Capture the cell that displays the provided text and extract its [x, y] central coordinate. 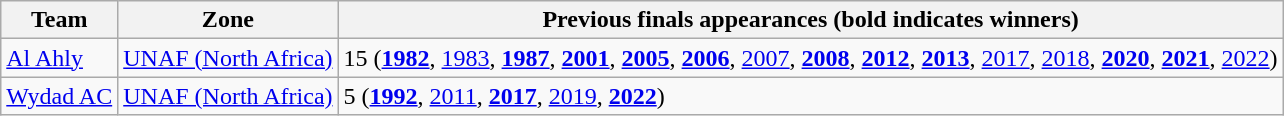
5 (1992, 2011, 2017, 2019, 2022) [810, 96]
Zone [228, 20]
Al Ahly [60, 58]
Team [60, 20]
Wydad AC [60, 96]
Previous finals appearances (bold indicates winners) [810, 20]
15 (1982, 1983, 1987, 2001, 2005, 2006, 2007, 2008, 2012, 2013, 2017, 2018, 2020, 2021, 2022) [810, 58]
